Search for the cell housing the specified text and yield its (X, Y) center coordinate. 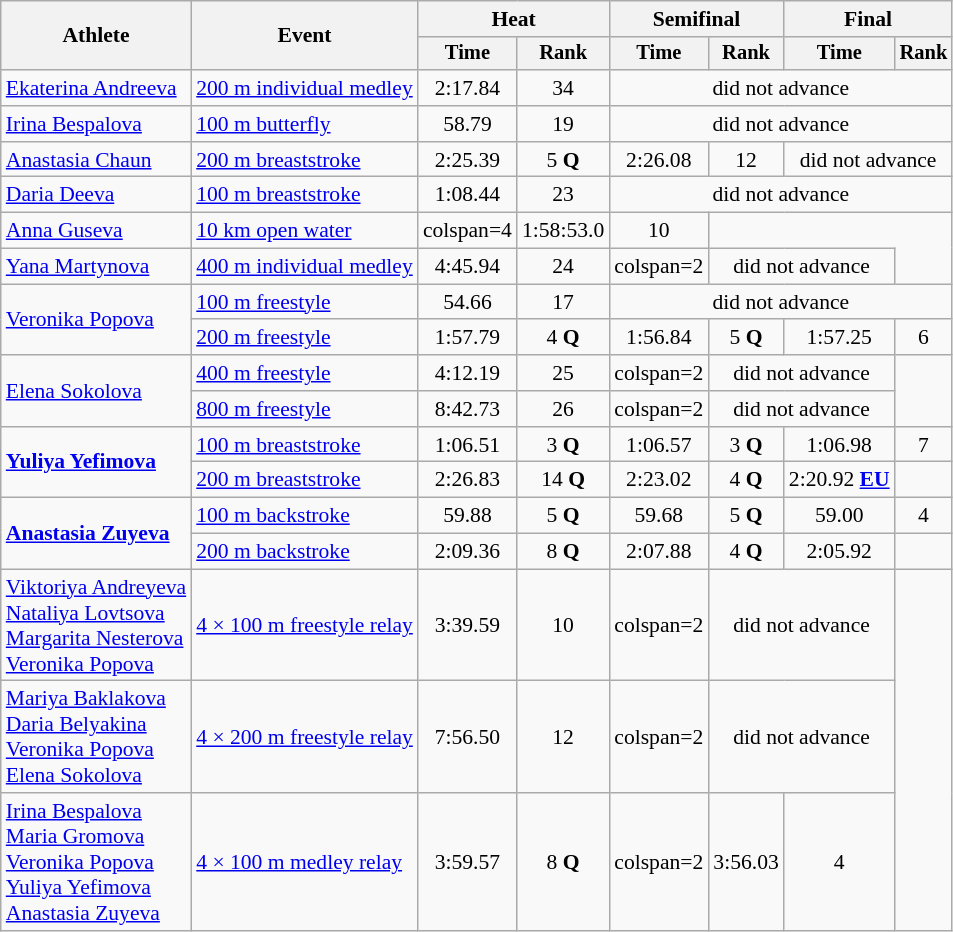
26 (563, 409)
6 (924, 338)
Viktoriya AndreyevaNataliya LovtsovaMargarita NesterovaVeronika Popova (96, 625)
4 × 100 m freestyle relay (304, 625)
4 × 100 m medley relay (304, 862)
1:06.51 (468, 445)
Semifinal (696, 19)
Anna Guseva (96, 231)
2:09.36 (468, 552)
10 km open water (304, 231)
Ekaterina Andreeva (96, 88)
3:56.03 (746, 862)
54.66 (468, 302)
1:57.79 (468, 338)
Mariya BaklakovaDaria BelyakinaVeronika PopovaElena Sokolova (96, 737)
Irina BespalovaMaria GromovaVeronika PopovaYuliya YefimovaAnastasia Zuyeva (96, 862)
100 m freestyle (304, 302)
200 m individual medley (304, 88)
3:59.57 (468, 862)
Yana Martynova (96, 267)
2:05.92 (840, 552)
1:58:53.0 (563, 231)
1:56.84 (658, 338)
Veronika Popova (96, 320)
2:17.84 (468, 88)
200 m freestyle (304, 338)
2:25.39 (468, 160)
34 (563, 88)
Irina Bespalova (96, 124)
2:20.92 EU (840, 480)
59.00 (840, 516)
Daria Deeva (96, 195)
19 (563, 124)
4:12.19 (468, 373)
2:07.88 (658, 552)
Anastasia Chaun (96, 160)
100 m butterfly (304, 124)
Final (868, 19)
24 (563, 267)
8:42.73 (468, 409)
Anastasia Zuyeva (96, 534)
58.79 (468, 124)
800 m freestyle (304, 409)
17 (563, 302)
colspan=4 (468, 231)
2:26.08 (658, 160)
Event (304, 36)
Yuliya Yefimova (96, 462)
1:06.98 (840, 445)
1:08.44 (468, 195)
3:39.59 (468, 625)
Elena Sokolova (96, 390)
23 (563, 195)
7 (924, 445)
59.88 (468, 516)
1:06.57 (658, 445)
2:26.83 (468, 480)
400 m freestyle (304, 373)
200 m backstroke (304, 552)
400 m individual medley (304, 267)
Heat (514, 19)
1:57.25 (840, 338)
4:45.94 (468, 267)
14 Q (563, 480)
25 (563, 373)
59.68 (658, 516)
100 m backstroke (304, 516)
2:23.02 (658, 480)
Athlete (96, 36)
4 × 200 m freestyle relay (304, 737)
7:56.50 (468, 737)
